Output the [X, Y] coordinate of the center of the cell containing the given text.  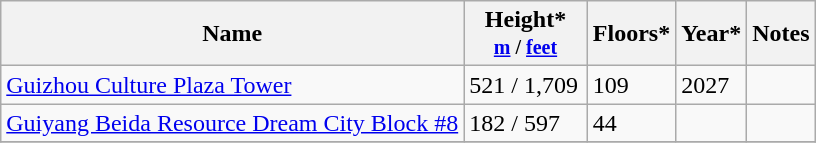
Guizhou Culture Plaza Tower [232, 85]
521 / 1,709 [526, 85]
Height*m / feet [526, 34]
Notes [781, 34]
Guiyang Beida Resource Dream City Block #8 [232, 123]
182 / 597 [526, 123]
109 [631, 85]
Floors* [631, 34]
44 [631, 123]
Name [232, 34]
2027 [712, 85]
Year* [712, 34]
